For the text-containing cell, return its midpoint in [X, Y] coordinate format. 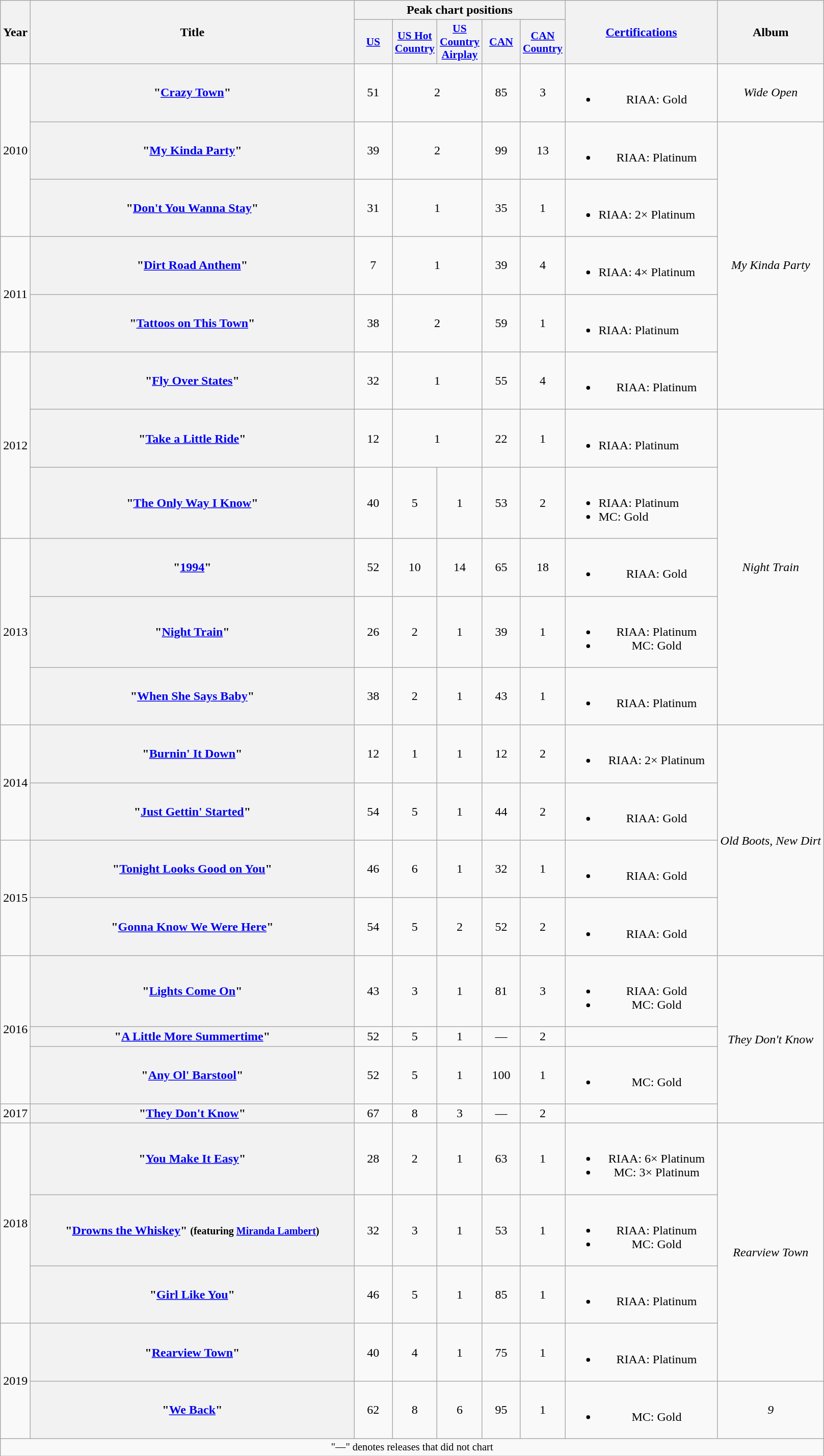
Rearview Town [770, 1252]
2013 [15, 632]
Peak chart positions [460, 10]
"Tattoos on This Town" [193, 323]
"Drowns the Whiskey" (featuring Miranda Lambert) [193, 1230]
95 [501, 1410]
65 [501, 568]
7 [373, 266]
67 [373, 1114]
CAN Country [543, 42]
51 [373, 93]
"Just Gettin' Started" [193, 811]
35 [501, 208]
Wide Open [770, 93]
9 [770, 1410]
81 [501, 991]
"Tonight Looks Good on You" [193, 869]
2016 [15, 1029]
22 [501, 438]
2019 [15, 1381]
75 [501, 1352]
"When She Says Baby" [193, 696]
55 [501, 381]
"We Back" [193, 1410]
2012 [15, 445]
59 [501, 323]
100 [501, 1075]
"Crazy Town" [193, 93]
"Night Train" [193, 632]
CAN [501, 42]
"Burnin' It Down" [193, 754]
2014 [15, 783]
2011 [15, 294]
"The Only Way I Know" [193, 503]
44 [501, 811]
Year [15, 33]
Title [193, 33]
RIAA: 4× Platinum [641, 266]
62 [373, 1410]
26 [373, 632]
Certifications [641, 33]
2018 [15, 1224]
"Lights Come On" [193, 991]
31 [373, 208]
US Country Airplay [460, 42]
"1994" [193, 568]
"Girl Like You" [193, 1295]
10 [415, 568]
RIAA: 6× PlatinumMC: 3× Platinum [641, 1159]
They Don't Know [770, 1039]
"Don't You Wanna Stay" [193, 208]
28 [373, 1159]
"You Make It Easy" [193, 1159]
"—" denotes releases that did not chart [412, 1447]
"Dirt Road Anthem" [193, 266]
"Take a Little Ride" [193, 438]
"Rearview Town" [193, 1352]
US [373, 42]
Album [770, 33]
"They Don't Know" [193, 1114]
99 [501, 150]
My Kinda Party [770, 265]
"Fly Over States" [193, 381]
US Hot Country [415, 42]
Night Train [770, 568]
"Gonna Know We Were Here" [193, 926]
13 [543, 150]
Old Boots, New Dirt [770, 840]
RIAA: GoldMC: Gold [641, 991]
"My Kinda Party" [193, 150]
2017 [15, 1114]
63 [501, 1159]
"A Little More Summertime" [193, 1036]
14 [460, 568]
2010 [15, 150]
"Any Ol' Barstool" [193, 1075]
18 [543, 568]
2015 [15, 898]
